Find where the given text appears and provide that cell's center as [X, Y] coordinate. 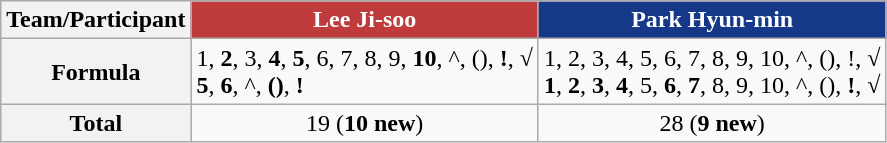
Park Hyun-min [712, 20]
Lee Ji-soo [364, 20]
Total [96, 123]
19 (10 new) [364, 123]
Formula [96, 72]
1, 2, 3, 4, 5, 6, 7, 8, 9, 10, ^, (), !, √1, 2, 3, 4, 5, 6, 7, 8, 9, 10, ^, (), !, √ [712, 72]
Team/Participant [96, 20]
28 (9 new) [712, 123]
1, 2, 3, 4, 5, 6, 7, 8, 9, 10, ^, (), !, √5, 6, ^, (), ! [364, 72]
